Pinpoint the cell where the given text exists, returning its (X, Y) midpoint coordinate. 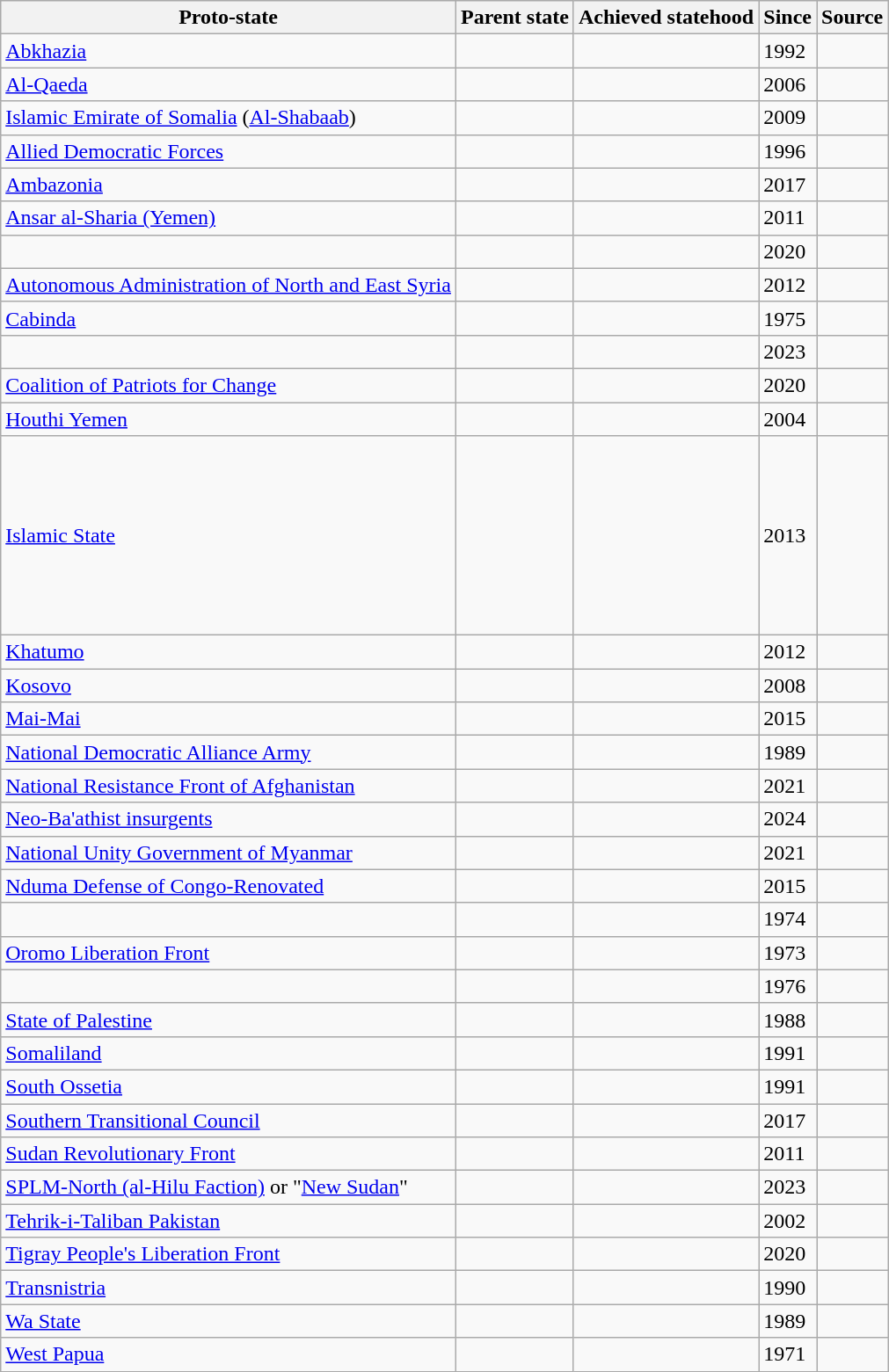
Source (851, 18)
Tehrik-i-Taliban Pakistan (229, 1221)
2009 (788, 118)
Mai-Mai (229, 719)
2008 (788, 686)
Ambazonia (229, 185)
National Unity Government of Myanmar (229, 853)
1971 (788, 1354)
Neo-Ba'athist insurgents (229, 819)
2013 (788, 536)
1996 (788, 151)
Tigray People's Liberation Front (229, 1254)
1990 (788, 1288)
1974 (788, 919)
Oromo Liberation Front (229, 953)
Islamic State (229, 536)
Transnistria (229, 1288)
1973 (788, 953)
Proto-state (229, 18)
Ansar al-Sharia (Yemen) (229, 218)
Sudan Revolutionary Front (229, 1154)
1975 (788, 318)
2006 (788, 84)
National Democratic Alliance Army (229, 752)
Autonomous Administration of North and East Syria (229, 285)
Since (788, 18)
National Resistance Front of Afghanistan (229, 786)
West Papua (229, 1354)
Abkhazia (229, 51)
SPLM-North (al-Hilu Faction) or "New Sudan" (229, 1187)
Nduma Defense of Congo-Renovated (229, 886)
Coalition of Patriots for Change (229, 385)
Kosovo (229, 686)
Islamic Emirate of Somalia (Al-Shabaab) (229, 118)
Al-Qaeda (229, 84)
South Ossetia (229, 1086)
Allied Democratic Forces (229, 151)
2002 (788, 1221)
Achieved statehood (666, 18)
1976 (788, 986)
Cabinda (229, 318)
2004 (788, 419)
Wa State (229, 1321)
Parent state (514, 18)
2024 (788, 819)
1992 (788, 51)
Khatumo (229, 652)
Houthi Yemen (229, 419)
Somaliland (229, 1053)
State of Palestine (229, 1020)
Southern Transitional Council (229, 1121)
1988 (788, 1020)
